From the cell containing the given text, extract its center point as [X, Y] coordinate. 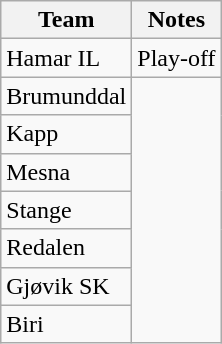
Gjøvik SK [66, 286]
Kapp [66, 134]
Hamar IL [66, 58]
Biri [66, 324]
Redalen [66, 248]
Notes [176, 20]
Team [66, 20]
Stange [66, 210]
Play-off [176, 58]
Mesna [66, 172]
Brumunddal [66, 96]
